For the text-containing cell, return its midpoint in (x, y) coordinate format. 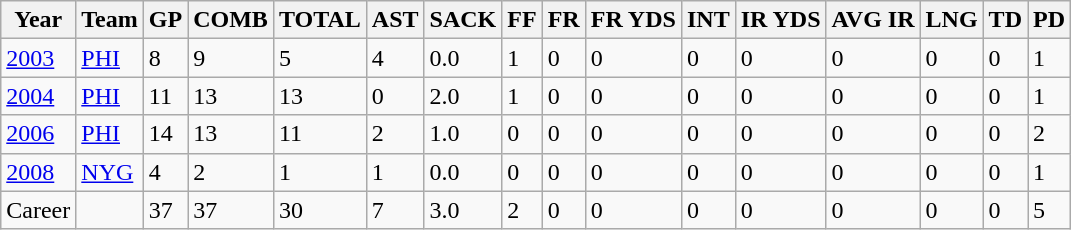
FR YDS (633, 20)
LNG (952, 20)
2004 (38, 96)
Year (38, 20)
TD (1005, 20)
Career (38, 210)
2003 (38, 58)
30 (320, 210)
FR (564, 20)
TOTAL (320, 20)
Team (110, 20)
AVG IR (873, 20)
2.0 (463, 96)
7 (395, 210)
3.0 (463, 210)
14 (165, 134)
8 (165, 58)
1.0 (463, 134)
9 (231, 58)
INT (708, 20)
SACK (463, 20)
NYG (110, 172)
IR YDS (780, 20)
PD (1050, 20)
GP (165, 20)
2008 (38, 172)
FF (522, 20)
COMB (231, 20)
AST (395, 20)
2006 (38, 134)
